Identify which cell holds the provided text, then report its [X, Y] central coordinate. 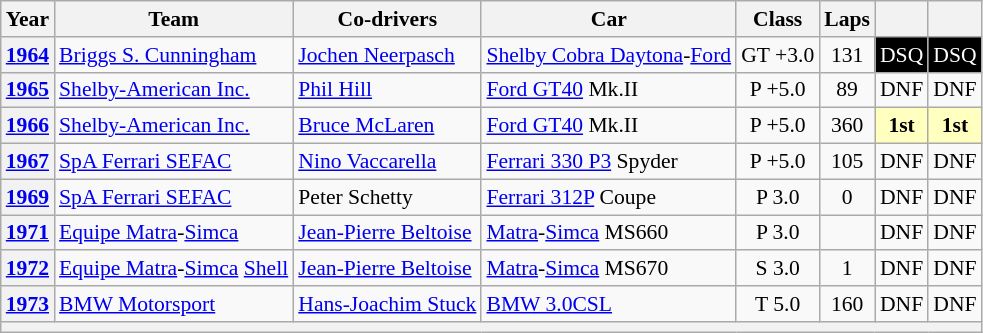
Jochen Neerpasch [387, 55]
Peter Schetty [387, 197]
S 3.0 [778, 269]
BMW 3.0CSL [608, 304]
1 [847, 269]
Nino Vaccarella [387, 162]
Co-drivers [387, 19]
Ferrari 330 P3 Spyder [608, 162]
1971 [28, 233]
160 [847, 304]
360 [847, 126]
Hans-Joachim Stuck [387, 304]
BMW Motorsport [174, 304]
1969 [28, 197]
105 [847, 162]
1965 [28, 90]
131 [847, 55]
Team [174, 19]
Year [28, 19]
GT +3.0 [778, 55]
1972 [28, 269]
1973 [28, 304]
Bruce McLaren [387, 126]
1966 [28, 126]
1967 [28, 162]
T 5.0 [778, 304]
Equipe Matra-Simca [174, 233]
Laps [847, 19]
Class [778, 19]
Equipe Matra-Simca Shell [174, 269]
Matra-Simca MS670 [608, 269]
Shelby Cobra Daytona-Ford [608, 55]
89 [847, 90]
Phil Hill [387, 90]
1964 [28, 55]
Ferrari 312P Coupe [608, 197]
Car [608, 19]
Matra-Simca MS660 [608, 233]
0 [847, 197]
Briggs S. Cunningham [174, 55]
